Find where the given text appears and provide that cell's center as (x, y) coordinate. 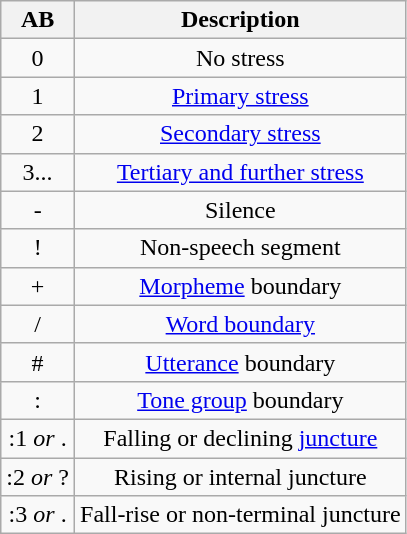
- (38, 210)
1 (38, 96)
:2 or ? (38, 477)
Secondary stress (241, 134)
:1 or . (38, 438)
! (38, 248)
2 (38, 134)
Word boundary (241, 324)
# (38, 362)
Morpheme boundary (241, 286)
No stress (241, 58)
Tertiary and further stress (241, 172)
AB (38, 20)
: (38, 400)
3... (38, 172)
Description (241, 20)
Rising or internal juncture (241, 477)
Falling or declining juncture (241, 438)
Tone group boundary (241, 400)
Silence (241, 210)
Fall-rise or non-terminal juncture (241, 515)
Primary stress (241, 96)
:3 or . (38, 515)
Non-speech segment (241, 248)
Utterance boundary (241, 362)
+ (38, 286)
/ (38, 324)
0 (38, 58)
